Search for the cell housing the specified text and yield its (x, y) center coordinate. 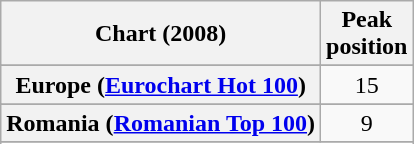
9 (367, 123)
Romania (Romanian Top 100) (161, 123)
Peakposition (367, 34)
Chart (2008) (161, 34)
15 (367, 85)
Europe (Eurochart Hot 100) (161, 85)
